From the cell containing the given text, extract its center point as [X, Y] coordinate. 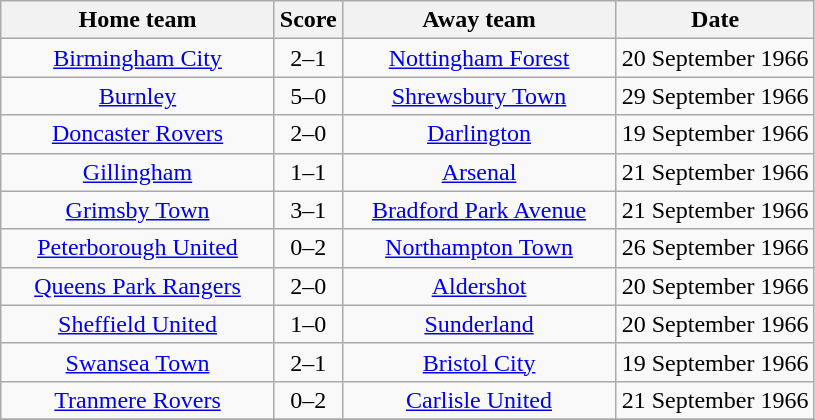
Away team [479, 20]
Queens Park Rangers [138, 286]
Nottingham Forest [479, 58]
Gillingham [138, 172]
Peterborough United [138, 248]
Doncaster Rovers [138, 134]
Date [716, 20]
Shrewsbury Town [479, 96]
Bristol City [479, 362]
Sheffield United [138, 324]
1–1 [308, 172]
Grimsby Town [138, 210]
Northampton Town [479, 248]
Carlisle United [479, 400]
26 September 1966 [716, 248]
Birmingham City [138, 58]
1–0 [308, 324]
Home team [138, 20]
Bradford Park Avenue [479, 210]
Tranmere Rovers [138, 400]
3–1 [308, 210]
Sunderland [479, 324]
Aldershot [479, 286]
Swansea Town [138, 362]
Arsenal [479, 172]
5–0 [308, 96]
Score [308, 20]
29 September 1966 [716, 96]
Darlington [479, 134]
Burnley [138, 96]
